Determine the [X, Y] coordinate at the center of the cell enclosing the given text.  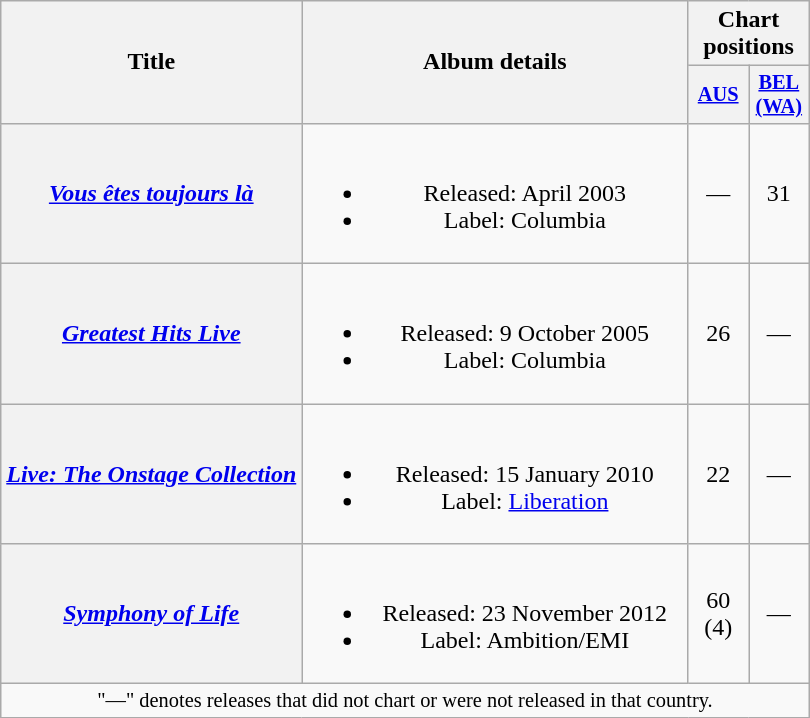
Released: 9 October 2005Label: Columbia [495, 334]
Title [152, 62]
26 [718, 334]
BEL(WA) [778, 95]
22 [718, 474]
Live: The Onstage Collection [152, 474]
Released: 23 November 2012Label: Ambition/EMI [495, 614]
60 (4) [718, 614]
Album details [495, 62]
Greatest Hits Live [152, 334]
AUS [718, 95]
"—" denotes releases that did not chart or were not released in that country. [405, 701]
Vous êtes toujours là [152, 193]
Chart positions [748, 34]
Released: April 2003Label: Columbia [495, 193]
Released: 15 January 2010Label: Liberation [495, 474]
31 [778, 193]
Symphony of Life [152, 614]
